Capture the cell that displays the provided text and extract its [x, y] central coordinate. 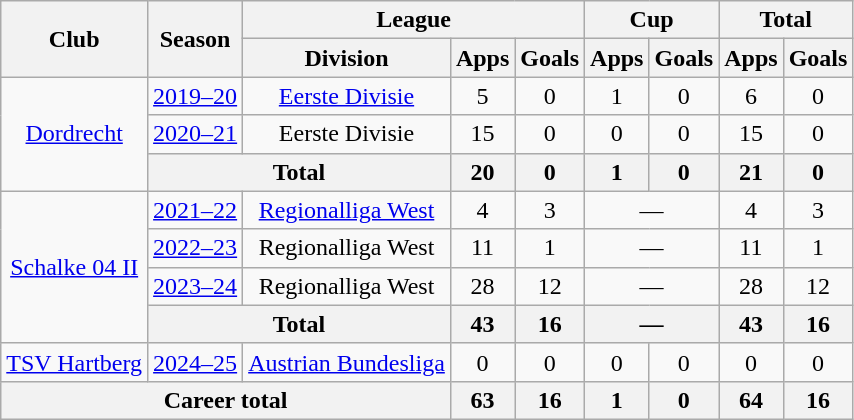
21 [751, 172]
2023–24 [196, 286]
64 [751, 400]
20 [482, 172]
Dordrecht [74, 134]
League [414, 20]
Schalke 04 II [74, 267]
2020–21 [196, 134]
Cup [652, 20]
Austrian Bundesliga [347, 362]
Career total [226, 400]
2022–23 [196, 248]
TSV Hartberg [74, 362]
2019–20 [196, 96]
Division [347, 58]
63 [482, 400]
Club [74, 39]
Season [196, 39]
2021–22 [196, 210]
6 [751, 96]
5 [482, 96]
2024–25 [196, 362]
